Pinpoint the cell where the given text exists, returning its (X, Y) midpoint coordinate. 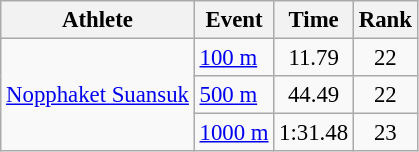
Athlete (98, 20)
44.49 (314, 95)
Event (234, 20)
1000 m (234, 133)
Rank (385, 20)
23 (385, 133)
500 m (234, 95)
1:31.48 (314, 133)
11.79 (314, 58)
Nopphaket Suansuk (98, 96)
Time (314, 20)
100 m (234, 58)
